Provide the (X, Y) coordinate of the cell's center where the given text is located.  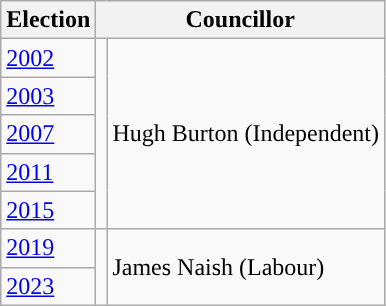
Election (48, 20)
2023 (48, 286)
Hugh Burton (Independent) (246, 134)
2007 (48, 134)
2002 (48, 58)
2011 (48, 172)
Councillor (240, 20)
2015 (48, 210)
James Naish (Labour) (246, 267)
2003 (48, 96)
2019 (48, 248)
